Scan for the cell matching the given text and deliver its (x, y) coordinate at center. 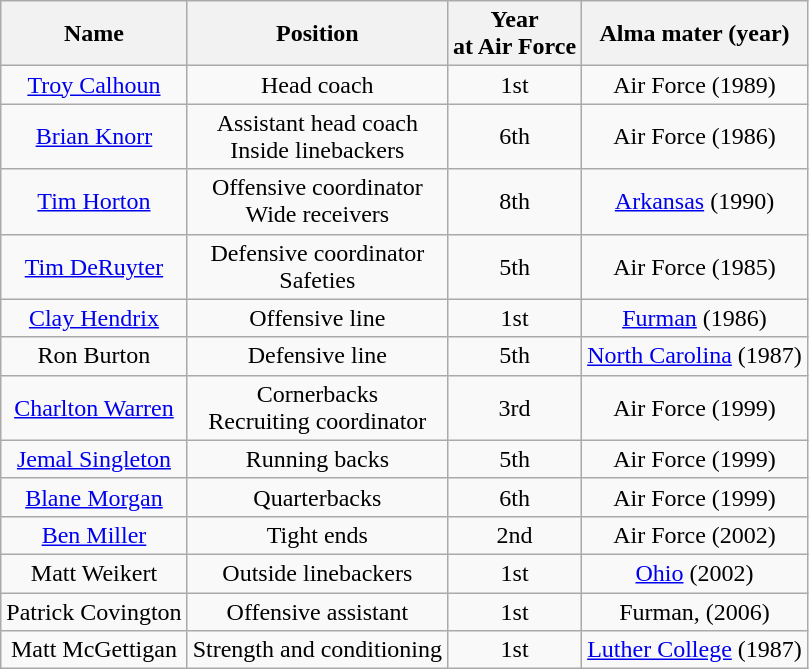
Matt Weikert (94, 573)
Outside linebackers (317, 573)
Head coach (317, 85)
Troy Calhoun (94, 85)
Position (317, 34)
North Carolina (1987) (695, 356)
Tight ends (317, 535)
Assistant head coachInside linebackers (317, 136)
Strength and conditioning (317, 650)
Matt McGettigan (94, 650)
Tim DeRuyter (94, 266)
Defensive line (317, 356)
8th (515, 202)
Ohio (2002) (695, 573)
Brian Knorr (94, 136)
Air Force (1989) (695, 85)
Offensive coordinatorWide receivers (317, 202)
Patrick Covington (94, 611)
Furman (1986) (695, 318)
Luther College (1987) (695, 650)
Running backs (317, 459)
Air Force (2002) (695, 535)
Name (94, 34)
Defensive coordinatorSafeties (317, 266)
Charlton Warren (94, 408)
Arkansas (1990) (695, 202)
Tim Horton (94, 202)
2nd (515, 535)
3rd (515, 408)
Air Force (1986) (695, 136)
Air Force (1985) (695, 266)
Ben Miller (94, 535)
Clay Hendrix (94, 318)
Blane Morgan (94, 497)
Offensive assistant (317, 611)
Alma mater (year) (695, 34)
CornerbacksRecruiting coordinator (317, 408)
Quarterbacks (317, 497)
Offensive line (317, 318)
Yearat Air Force (515, 34)
Jemal Singleton (94, 459)
Furman, (2006) (695, 611)
Ron Burton (94, 356)
